Output the (X, Y) coordinate of the center of the cell containing the given text.  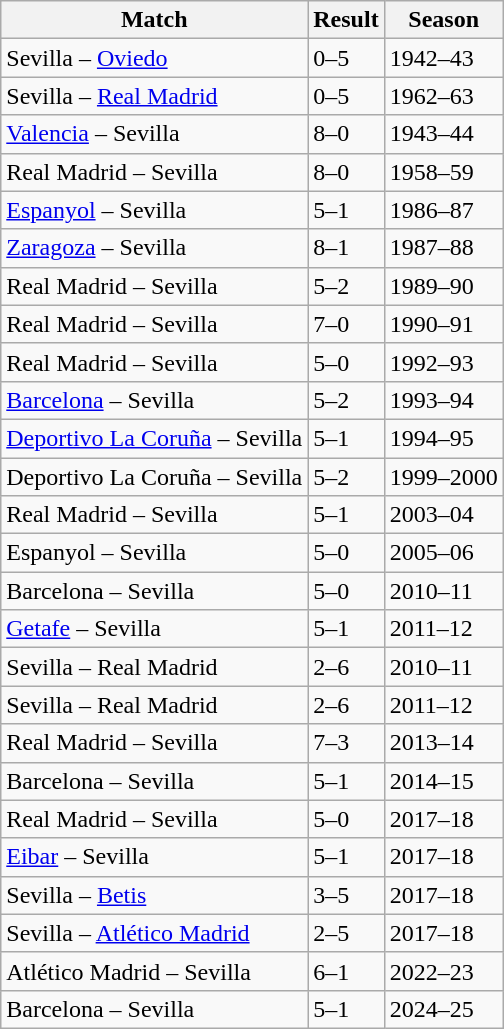
2013–14 (444, 743)
Zaragoza – Sevilla (154, 248)
1989–90 (444, 286)
1999–2000 (444, 477)
Season (444, 20)
2–5 (346, 933)
Sevilla – Oviedo (154, 58)
1942–43 (444, 58)
1993–94 (444, 400)
1958–59 (444, 172)
1962–63 (444, 96)
Eibar – Sevilla (154, 857)
3–5 (346, 895)
1990–91 (444, 324)
Sevilla – Betis (154, 895)
2014–15 (444, 781)
1994–95 (444, 438)
Match (154, 20)
Atlético Madrid – Sevilla (154, 971)
1986–87 (444, 210)
1987–88 (444, 248)
2022–23 (444, 971)
1943–44 (444, 134)
2005–06 (444, 553)
2003–04 (444, 515)
7–3 (346, 743)
Getafe – Sevilla (154, 629)
2024–25 (444, 1009)
7–0 (346, 324)
6–1 (346, 971)
8–1 (346, 248)
1992–93 (444, 362)
Sevilla – Atlético Madrid (154, 933)
Result (346, 20)
Valencia – Sevilla (154, 134)
